Return the (x, y) coordinate for the center point of the cell that contains the specified text.  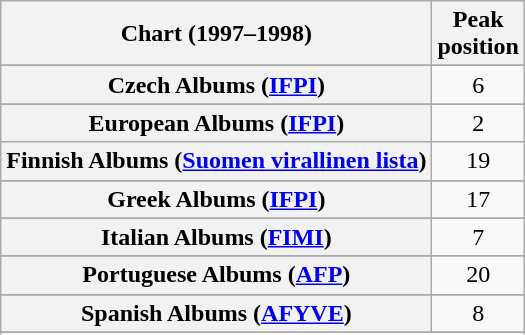
6 (478, 85)
Italian Albums (FIMI) (216, 237)
Peakposition (478, 34)
2 (478, 123)
8 (478, 313)
20 (478, 275)
European Albums (IFPI) (216, 123)
Portuguese Albums (AFP) (216, 275)
19 (478, 161)
Finnish Albums (Suomen virallinen lista) (216, 161)
17 (478, 199)
Chart (1997–1998) (216, 34)
7 (478, 237)
Greek Albums (IFPI) (216, 199)
Czech Albums (IFPI) (216, 85)
Spanish Albums (AFYVE) (216, 313)
